Find where the given text appears and provide that cell's center as [x, y] coordinate. 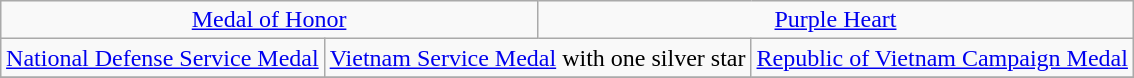
Republic of Vietnam Campaign Medal [942, 58]
Medal of Honor [270, 20]
Vietnam Service Medal with one silver star [538, 58]
National Defense Service Medal [163, 58]
Purple Heart [836, 20]
